Scan for the cell matching the given text and deliver its [X, Y] coordinate at center. 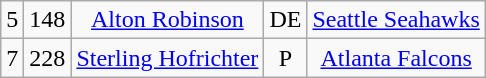
DE [286, 20]
5 [12, 20]
148 [48, 20]
P [286, 58]
Seattle Seahawks [396, 20]
Alton Robinson [168, 20]
228 [48, 58]
Atlanta Falcons [396, 58]
Sterling Hofrichter [168, 58]
7 [12, 58]
